Return the [x, y] coordinate for the center point of the cell that contains the specified text.  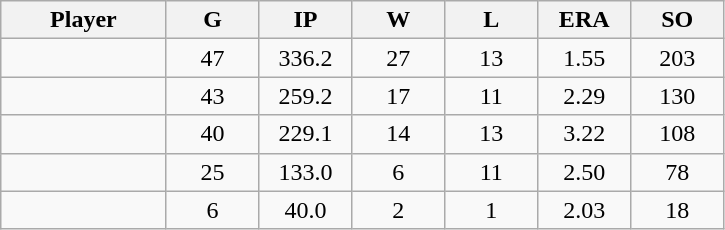
ERA [584, 20]
18 [678, 210]
229.1 [306, 134]
2.03 [584, 210]
1 [492, 210]
14 [398, 134]
259.2 [306, 96]
3.22 [584, 134]
G [212, 20]
2 [398, 210]
1.55 [584, 58]
W [398, 20]
IP [306, 20]
133.0 [306, 172]
L [492, 20]
SO [678, 20]
130 [678, 96]
2.29 [584, 96]
43 [212, 96]
336.2 [306, 58]
40 [212, 134]
Player [84, 20]
40.0 [306, 210]
78 [678, 172]
47 [212, 58]
17 [398, 96]
203 [678, 58]
2.50 [584, 172]
27 [398, 58]
108 [678, 134]
25 [212, 172]
